Scan for the cell matching the given text and deliver its [x, y] coordinate at center. 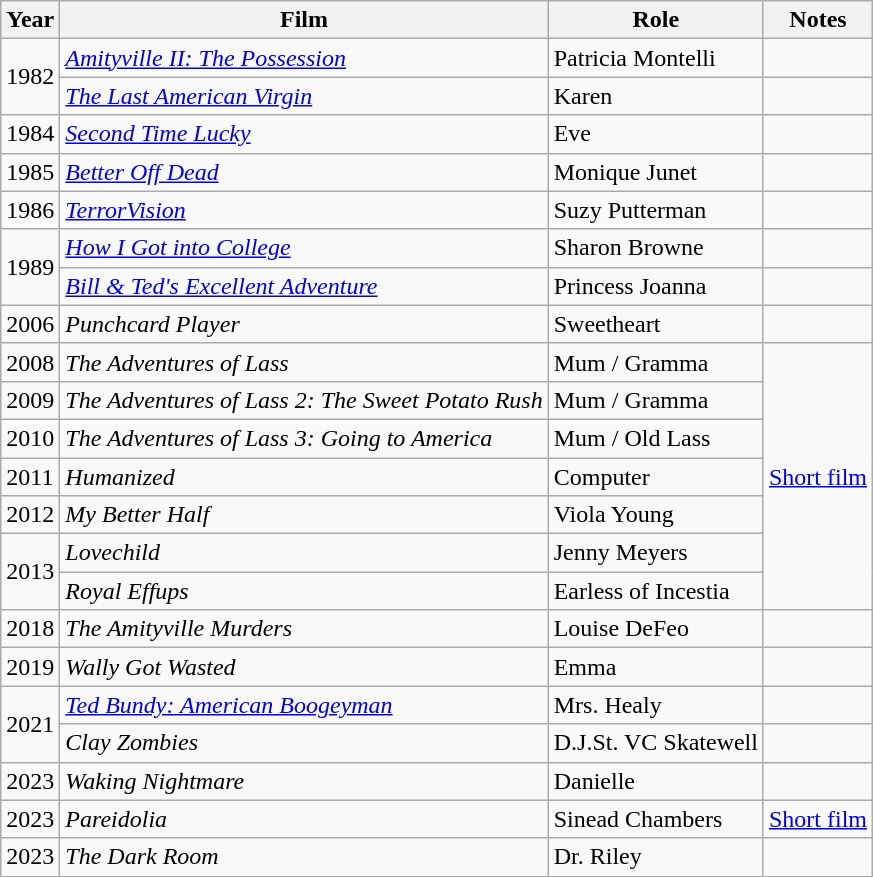
Jenny Meyers [656, 553]
Princess Joanna [656, 286]
Viola Young [656, 515]
Dr. Riley [656, 857]
Earless of Incestia [656, 591]
Pareidolia [304, 819]
My Better Half [304, 515]
The Dark Room [304, 857]
Clay Zombies [304, 743]
Eve [656, 134]
Computer [656, 477]
Year [30, 20]
Amityville II: The Possession [304, 58]
Sharon Browne [656, 248]
Karen [656, 96]
1989 [30, 267]
Monique Junet [656, 172]
Waking Nightmare [304, 781]
The Adventures of Lass [304, 362]
TerrorVision [304, 210]
Better Off Dead [304, 172]
The Last American Virgin [304, 96]
2013 [30, 572]
Louise DeFeo [656, 629]
1985 [30, 172]
Patricia Montelli [656, 58]
2012 [30, 515]
Second Time Lucky [304, 134]
2009 [30, 400]
Sweetheart [656, 324]
2010 [30, 438]
2011 [30, 477]
1984 [30, 134]
The Amityville Murders [304, 629]
Mum / Old Lass [656, 438]
Sinead Chambers [656, 819]
2006 [30, 324]
Film [304, 20]
Ted Bundy: American Boogeyman [304, 705]
Bill & Ted's Excellent Adventure [304, 286]
2021 [30, 724]
Emma [656, 667]
1986 [30, 210]
The Adventures of Lass 2: The Sweet Potato Rush [304, 400]
2019 [30, 667]
Royal Effups [304, 591]
1982 [30, 77]
The Adventures of Lass 3: Going to America [304, 438]
Danielle [656, 781]
Humanized [304, 477]
2008 [30, 362]
2018 [30, 629]
Mrs. Healy [656, 705]
Punchcard Player [304, 324]
Wally Got Wasted [304, 667]
Suzy Putterman [656, 210]
Role [656, 20]
Lovechild [304, 553]
Notes [818, 20]
How I Got into College [304, 248]
D.J.St. VC Skatewell [656, 743]
